From the cell containing the given text, extract its center point as (x, y) coordinate. 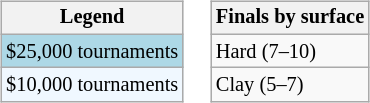
$25,000 tournaments (92, 51)
Hard (7–10) (290, 51)
Finals by surface (290, 18)
Legend (92, 18)
$10,000 tournaments (92, 85)
Clay (5–7) (290, 85)
